Capture the cell that displays the provided text and extract its (x, y) central coordinate. 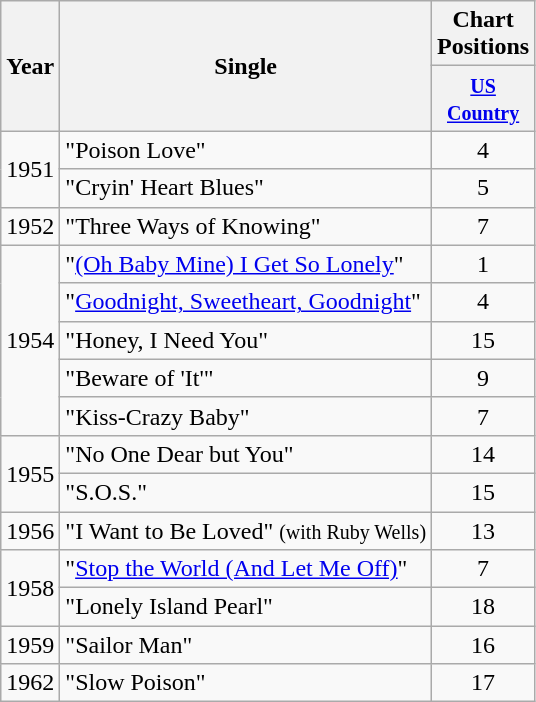
"Poison Love" (246, 150)
14 (484, 454)
"Honey, I Need You" (246, 340)
1954 (30, 340)
Single (246, 66)
Year (30, 66)
"(Oh Baby Mine) I Get So Lonely" (246, 264)
"Beware of 'It'" (246, 378)
1951 (30, 169)
US Country (484, 98)
1956 (30, 531)
"Kiss-Crazy Baby" (246, 416)
"Sailor Man" (246, 645)
"No One Dear but You" (246, 454)
9 (484, 378)
1955 (30, 473)
"Goodnight, Sweetheart, Goodnight" (246, 302)
1958 (30, 588)
16 (484, 645)
"Stop the World (And Let Me Off)" (246, 569)
1 (484, 264)
"Lonely Island Pearl" (246, 607)
"Cryin' Heart Blues" (246, 188)
5 (484, 188)
"I Want to Be Loved" (with Ruby Wells) (246, 531)
18 (484, 607)
"Slow Poison" (246, 683)
"Three Ways of Knowing" (246, 226)
"S.O.S." (246, 492)
1962 (30, 683)
Chart Positions (484, 34)
17 (484, 683)
1959 (30, 645)
1952 (30, 226)
13 (484, 531)
